Locate the cell with the specified text and output its [X, Y] center coordinate. 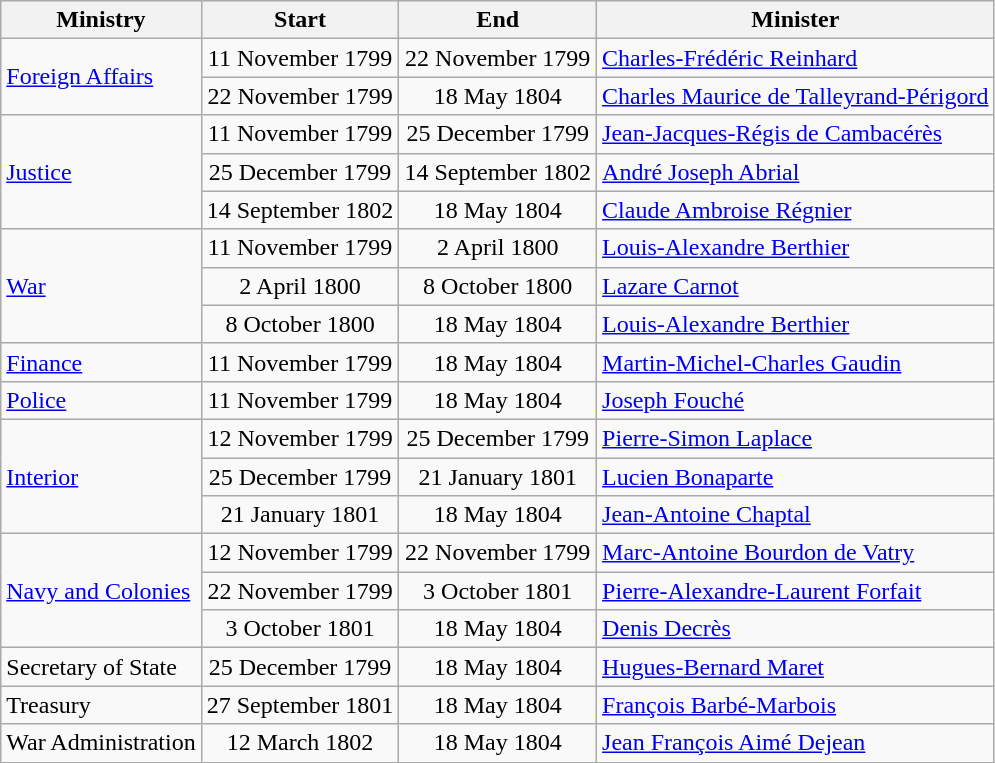
Jean François Aimé Dejean [796, 743]
Joseph Fouché [796, 400]
Police [101, 400]
Lucien Bonaparte [796, 477]
Pierre-Alexandre-Laurent Forfait [796, 591]
Hugues-Bernard Maret [796, 667]
War [101, 286]
Treasury [101, 705]
François Barbé-Marbois [796, 705]
Ministry [101, 20]
Interior [101, 476]
Charles-Frédéric Reinhard [796, 58]
Jean-Antoine Chaptal [796, 515]
27 September 1801 [300, 705]
Lazare Carnot [796, 286]
War Administration [101, 743]
Finance [101, 362]
12 March 1802 [300, 743]
Claude Ambroise Régnier [796, 210]
Justice [101, 172]
End [498, 20]
Charles Maurice de Talleyrand-Périgord [796, 96]
Pierre-Simon Laplace [796, 438]
Marc-Antoine Bourdon de Vatry [796, 553]
Denis Decrès [796, 629]
Navy and Colonies [101, 591]
Start [300, 20]
André Joseph Abrial [796, 172]
Jean-Jacques-Régis de Cambacérès [796, 134]
Martin-Michel-Charles Gaudin [796, 362]
Minister [796, 20]
Foreign Affairs [101, 77]
Secretary of State [101, 667]
